Scan for the cell matching the given text and deliver its (x, y) coordinate at center. 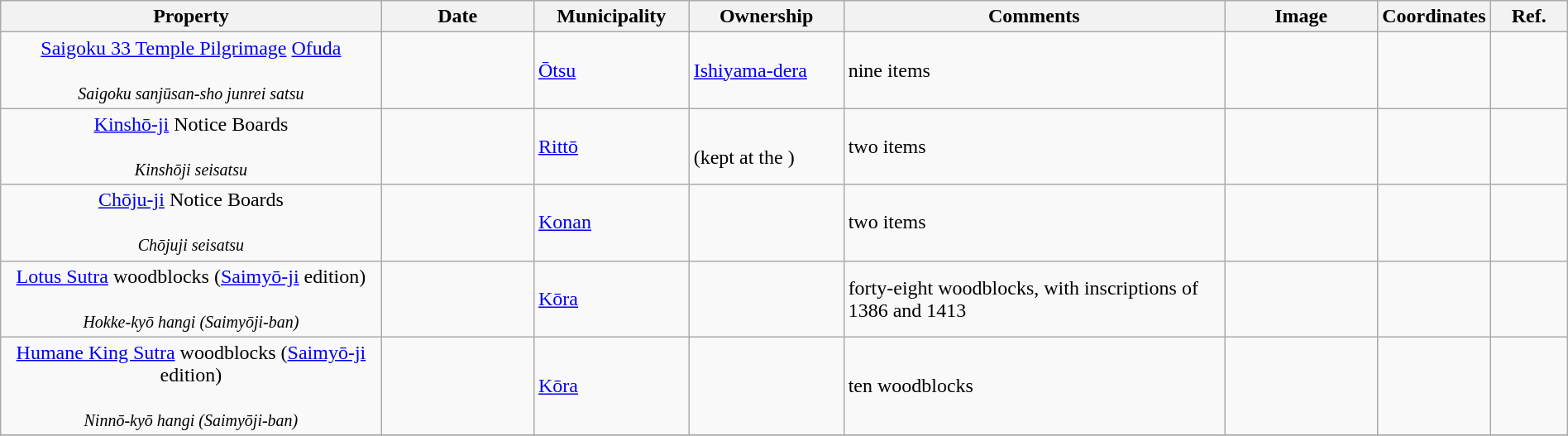
Konan (611, 223)
Lotus Sutra woodblocks (Saimyō-ji edition)Hokke-kyō hangi (Saimyōji-ban) (191, 299)
Kinshō-ji Notice BoardsKinshōji seisatsu (191, 146)
Ishiyama-dera (766, 70)
Saigoku 33 Temple Pilgrimage OfudaSaigoku sanjūsan-sho junrei satsu (191, 70)
(kept at the ) (766, 146)
Humane King Sutra woodblocks (Saimyō-ji edition)Ninnō-kyō hangi (Saimyōji-ban) (191, 386)
Ownership (766, 17)
Municipality (611, 17)
Property (191, 17)
Ōtsu (611, 70)
Chōju-ji Notice BoardsChōjuji seisatsu (191, 223)
Ref. (1528, 17)
ten woodblocks (1034, 386)
Image (1302, 17)
Rittō (611, 146)
Date (457, 17)
Coordinates (1434, 17)
forty-eight woodblocks, with inscriptions of 1386 and 1413 (1034, 299)
Comments (1034, 17)
nine items (1034, 70)
